Scan for the cell matching the given text and deliver its [x, y] coordinate at center. 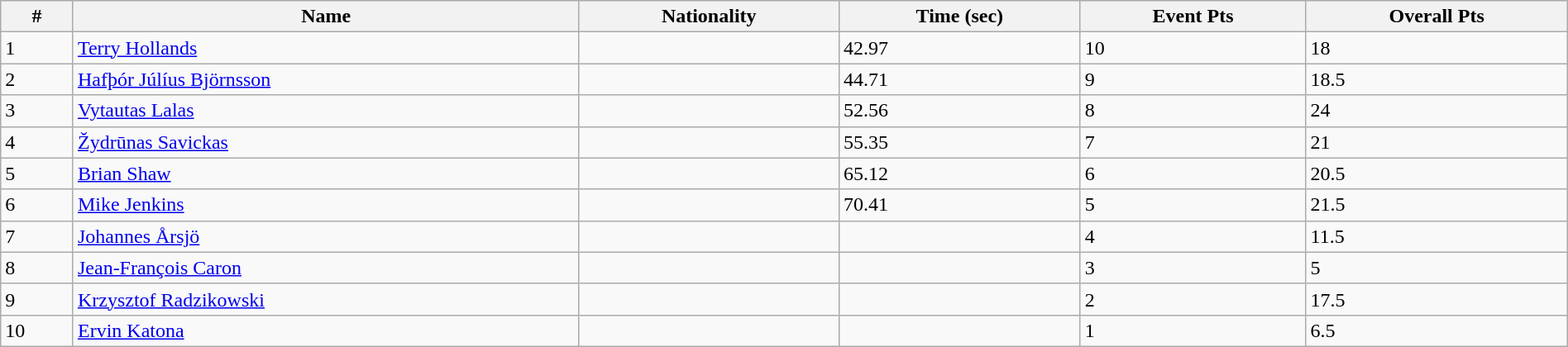
18 [1437, 48]
24 [1437, 111]
Mike Jenkins [326, 205]
Krzysztof Radzikowski [326, 299]
Overall Pts [1437, 17]
# [37, 17]
18.5 [1437, 79]
21.5 [1437, 205]
Event Pts [1193, 17]
Johannes Årsjö [326, 236]
Time (sec) [960, 17]
44.71 [960, 79]
11.5 [1437, 236]
Hafþór Júlíus Björnsson [326, 79]
Žydrūnas Savickas [326, 142]
65.12 [960, 173]
20.5 [1437, 173]
Name [326, 17]
Jean-François Caron [326, 268]
Ervin Katona [326, 330]
42.97 [960, 48]
Brian Shaw [326, 173]
70.41 [960, 205]
21 [1437, 142]
52.56 [960, 111]
Terry Hollands [326, 48]
Vytautas Lalas [326, 111]
55.35 [960, 142]
Nationality [710, 17]
17.5 [1437, 299]
6.5 [1437, 330]
